Return (X, Y) of the center of cell containing provided text 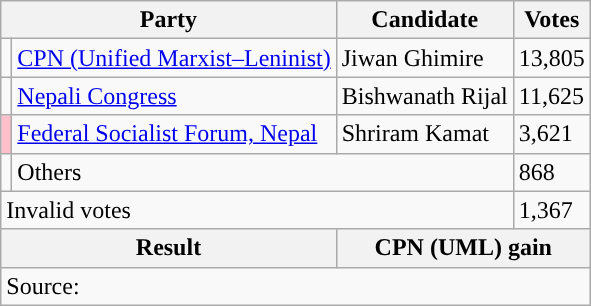
Party (168, 20)
Shriram Kamat (424, 134)
11,625 (552, 96)
Federal Socialist Forum, Nepal (174, 134)
CPN (Unified Marxist–Leninist) (174, 58)
Others (262, 172)
Invalid votes (257, 210)
Source: (296, 286)
868 (552, 172)
Bishwanath Rijal (424, 96)
Votes (552, 20)
Jiwan Ghimire (424, 58)
Candidate (424, 20)
1,367 (552, 210)
Result (168, 248)
CPN (UML) gain (463, 248)
13,805 (552, 58)
Nepali Congress (174, 96)
3,621 (552, 134)
